Find where the given text appears and provide that cell's center as [x, y] coordinate. 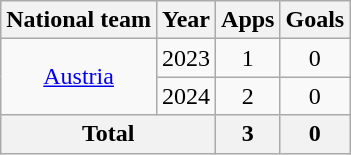
Apps [248, 20]
2 [248, 96]
2023 [186, 58]
Total [108, 134]
Austria [79, 77]
Year [186, 20]
2024 [186, 96]
3 [248, 134]
1 [248, 58]
National team [79, 20]
Goals [315, 20]
